Extract the (x, y) coordinate from the center of the cell holding the provided text.  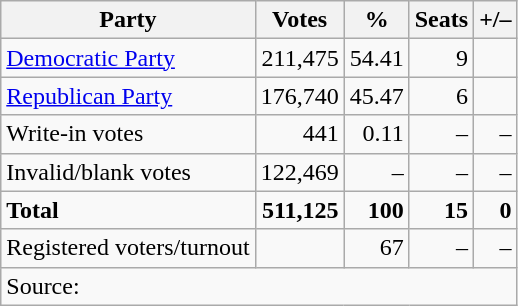
6 (441, 96)
Votes (300, 20)
176,740 (300, 96)
0.11 (376, 134)
Write-in votes (128, 134)
+/– (496, 20)
15 (441, 210)
100 (376, 210)
441 (300, 134)
0 (496, 210)
45.47 (376, 96)
122,469 (300, 172)
9 (441, 58)
Total (128, 210)
% (376, 20)
Seats (441, 20)
67 (376, 248)
511,125 (300, 210)
Invalid/blank votes (128, 172)
Source: (259, 286)
211,475 (300, 58)
54.41 (376, 58)
Registered voters/turnout (128, 248)
Democratic Party (128, 58)
Party (128, 20)
Republican Party (128, 96)
